From the cell containing the given text, extract its center point as [X, Y] coordinate. 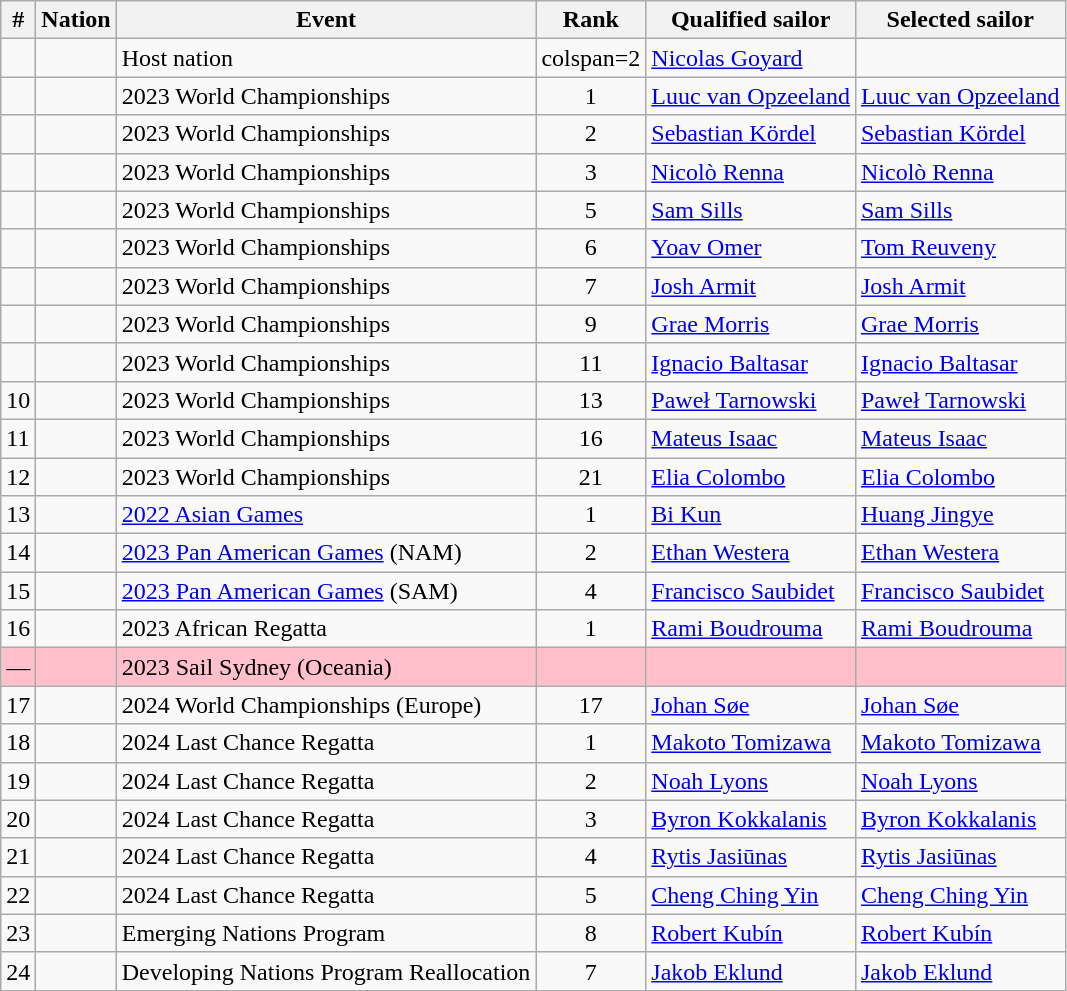
colspan=2 [591, 58]
12 [18, 477]
15 [18, 591]
— [18, 667]
6 [591, 248]
2022 Asian Games [326, 515]
24 [18, 971]
Developing Nations Program Reallocation [326, 971]
Host nation [326, 58]
Huang Jingye [960, 515]
Tom Reuveny [960, 248]
23 [18, 933]
Selected sailor [960, 20]
8 [591, 933]
Event [326, 20]
Bi Kun [751, 515]
Yoav Omer [751, 248]
# [18, 20]
19 [18, 781]
2023 Sail Sydney (Oceania) [326, 667]
9 [591, 324]
2023 Pan American Games (SAM) [326, 591]
18 [18, 743]
14 [18, 553]
Rank [591, 20]
Qualified sailor [751, 20]
2023 African Regatta [326, 629]
20 [18, 819]
22 [18, 895]
2023 Pan American Games (NAM) [326, 553]
Emerging Nations Program [326, 933]
10 [18, 400]
Nicolas Goyard [751, 58]
Nation [76, 20]
2024 World Championships (Europe) [326, 705]
